Provide the (x, y) coordinate of the cell's center where the given text is located.  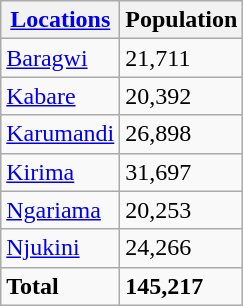
Karumandi (60, 134)
20,392 (182, 96)
Baragwi (60, 58)
20,253 (182, 210)
Population (182, 20)
Kirima (60, 172)
Kabare (60, 96)
Total (60, 286)
Locations (60, 20)
21,711 (182, 58)
Ngariama (60, 210)
Njukini (60, 248)
24,266 (182, 248)
26,898 (182, 134)
31,697 (182, 172)
145,217 (182, 286)
